Determine the (x, y) coordinate at the center of the cell enclosing the given text.  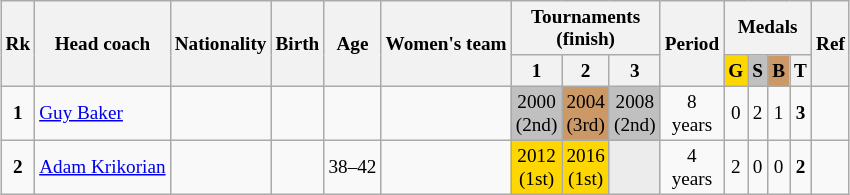
Period (692, 44)
Women's team (446, 44)
S (758, 71)
Rk (18, 44)
2016(1st) (586, 167)
4years (692, 167)
Tournaments(finish) (586, 28)
Age (352, 44)
38–42 (352, 167)
Ref (831, 44)
Guy Baker (102, 113)
B (779, 71)
Medals (768, 28)
2008(2nd) (634, 113)
8years (692, 113)
Birth (298, 44)
G (736, 71)
Nationality (220, 44)
T (801, 71)
2000(2nd) (536, 113)
2012(1st) (536, 167)
Head coach (102, 44)
2004(3rd) (586, 113)
Adam Krikorian (102, 167)
